Extract the [x, y] coordinate from the center of the cell holding the provided text.  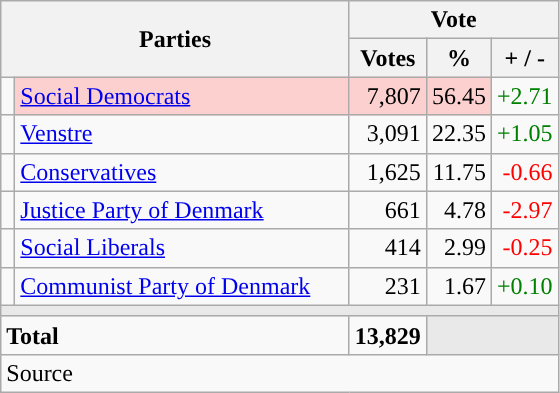
+0.10 [524, 286]
Vote [454, 20]
661 [388, 210]
11.75 [458, 172]
Social Liberals [182, 248]
Source [280, 373]
+2.71 [524, 96]
3,091 [388, 134]
+ / - [524, 58]
Total [176, 335]
56.45 [458, 96]
13,829 [388, 335]
Social Democrats [182, 96]
231 [388, 286]
22.35 [458, 134]
1.67 [458, 286]
Parties [176, 39]
Venstre [182, 134]
% [458, 58]
+1.05 [524, 134]
414 [388, 248]
Justice Party of Denmark [182, 210]
4.78 [458, 210]
7,807 [388, 96]
Conservatives [182, 172]
1,625 [388, 172]
2.99 [458, 248]
-0.25 [524, 248]
Votes [388, 58]
Communist Party of Denmark [182, 286]
-2.97 [524, 210]
-0.66 [524, 172]
